For the text-containing cell, return its midpoint in [x, y] coordinate format. 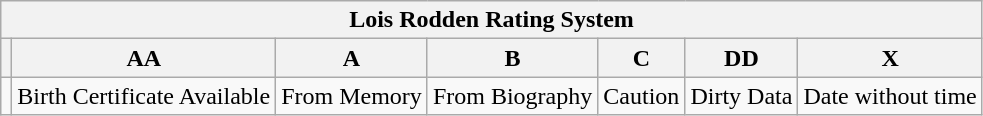
Birth Certificate Available [144, 96]
Lois Rodden Rating System [492, 20]
From Biography [512, 96]
X [890, 58]
B [512, 58]
From Memory [352, 96]
Date without time [890, 96]
C [642, 58]
AA [144, 58]
DD [742, 58]
Caution [642, 96]
A [352, 58]
Dirty Data [742, 96]
